Identify which cell holds the provided text, then report its (x, y) central coordinate. 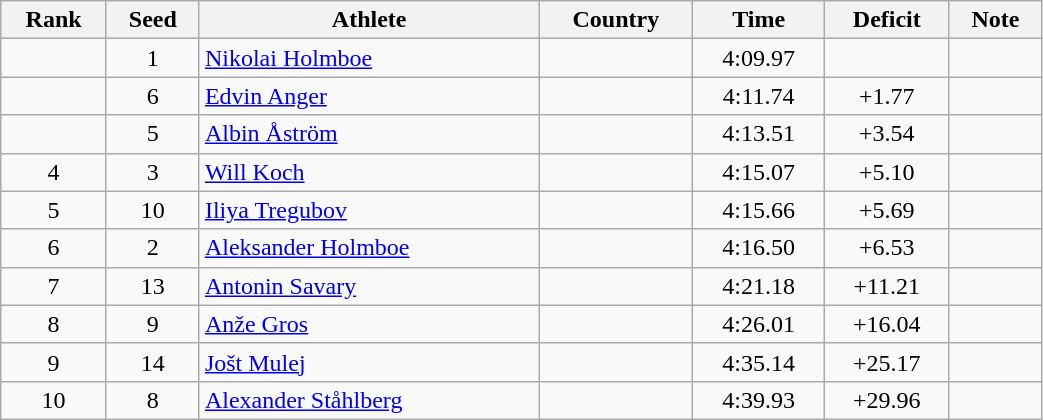
Note (996, 20)
1 (152, 58)
Deficit (887, 20)
Seed (152, 20)
Will Koch (369, 172)
Jošt Mulej (369, 362)
13 (152, 286)
2 (152, 248)
4:21.18 (759, 286)
3 (152, 172)
4:16.50 (759, 248)
+11.21 (887, 286)
Albin Åström (369, 134)
Country (616, 20)
7 (54, 286)
+25.17 (887, 362)
+3.54 (887, 134)
Anže Gros (369, 324)
4:26.01 (759, 324)
+16.04 (887, 324)
Iliya Tregubov (369, 210)
Edvin Anger (369, 96)
Athlete (369, 20)
+6.53 (887, 248)
+1.77 (887, 96)
4:09.97 (759, 58)
+5.69 (887, 210)
4:15.07 (759, 172)
+29.96 (887, 400)
Alexander Ståhlberg (369, 400)
Antonin Savary (369, 286)
4:11.74 (759, 96)
4:15.66 (759, 210)
4:13.51 (759, 134)
Rank (54, 20)
4 (54, 172)
Aleksander Holmboe (369, 248)
4:39.93 (759, 400)
+5.10 (887, 172)
Time (759, 20)
14 (152, 362)
Nikolai Holmboe (369, 58)
4:35.14 (759, 362)
